Extract the (x, y) coordinate from the center of the cell holding the provided text.  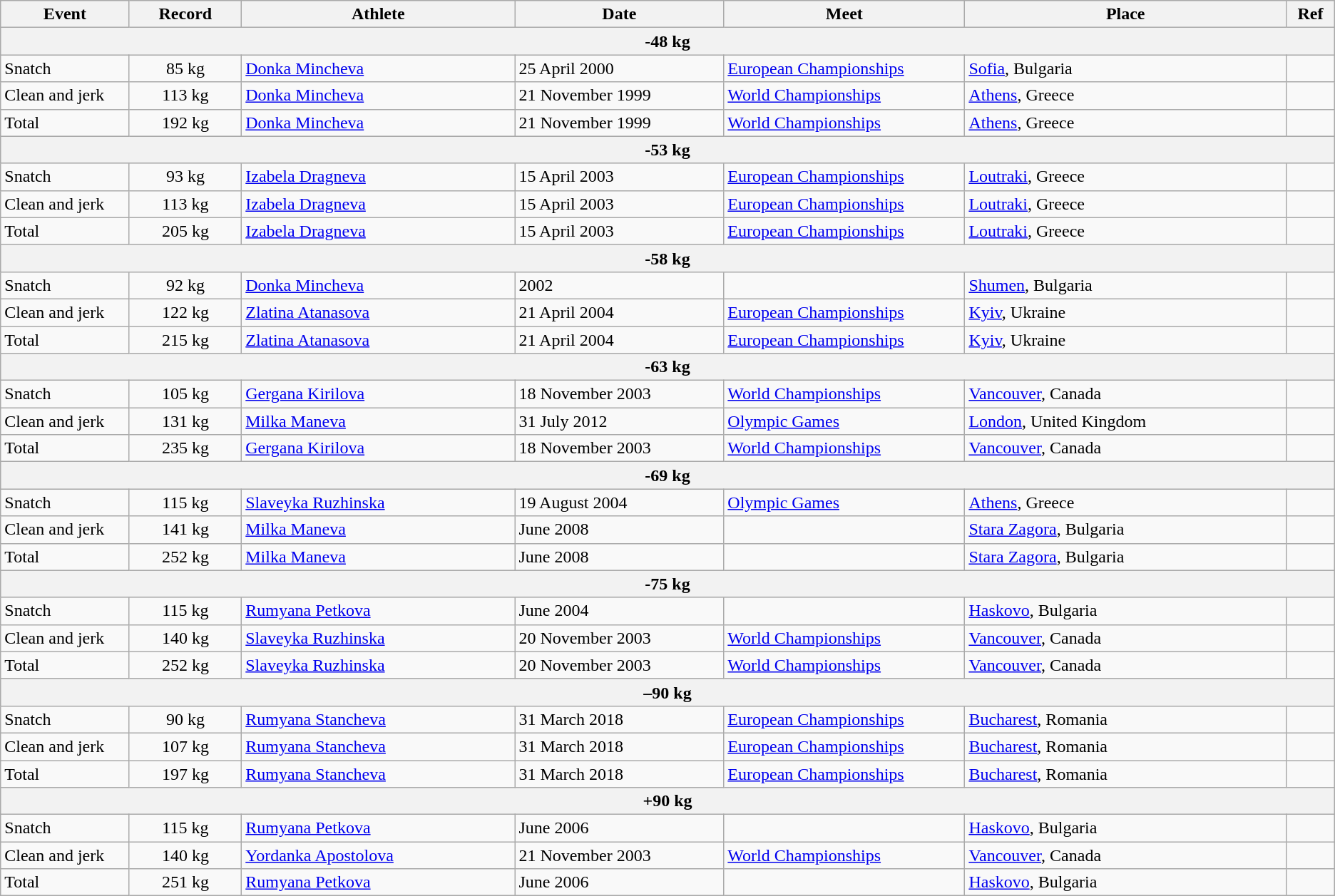
London, United Kingdom (1125, 421)
192 kg (185, 123)
197 kg (185, 773)
90 kg (185, 719)
Ref (1311, 14)
21 November 2003 (619, 855)
-53 kg (667, 150)
105 kg (185, 394)
Meet (844, 14)
Event (65, 14)
+90 kg (667, 801)
Athlete (378, 14)
131 kg (185, 421)
Record (185, 14)
Yordanka Apostolova (378, 855)
141 kg (185, 530)
June 2004 (619, 611)
93 kg (185, 177)
-69 kg (667, 475)
85 kg (185, 68)
–90 kg (667, 692)
107 kg (185, 746)
Date (619, 14)
235 kg (185, 448)
-75 kg (667, 584)
-63 kg (667, 367)
205 kg (185, 231)
Shumen, Bulgaria (1125, 285)
-48 kg (667, 41)
31 July 2012 (619, 421)
25 April 2000 (619, 68)
19 August 2004 (619, 503)
251 kg (185, 882)
92 kg (185, 285)
2002 (619, 285)
215 kg (185, 340)
Place (1125, 14)
Sofia, Bulgaria (1125, 68)
122 kg (185, 312)
-58 kg (667, 258)
